Scan for the cell matching the given text and deliver its (X, Y) coordinate at center. 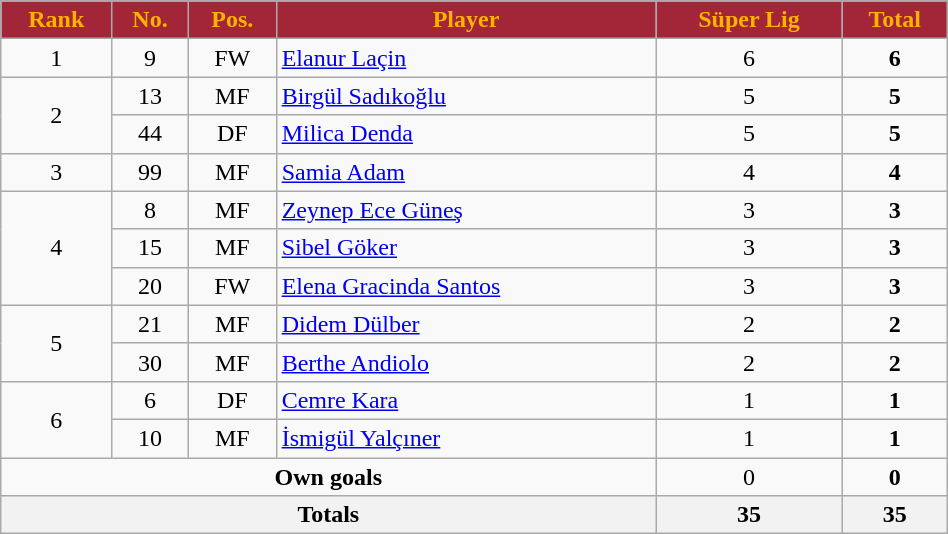
15 (150, 248)
Pos. (232, 20)
21 (150, 324)
8 (150, 210)
Berthe Andiolo (466, 362)
10 (150, 438)
Elanur Laçin (466, 58)
No. (150, 20)
Sibel Göker (466, 248)
Milica Denda (466, 134)
İsmigül Yalçıner (466, 438)
Total (894, 20)
Samia Adam (466, 172)
13 (150, 96)
20 (150, 286)
Cemre Kara (466, 400)
Totals (328, 515)
Rank (56, 20)
44 (150, 134)
30 (150, 362)
Didem Dülber (466, 324)
Elena Gracinda Santos (466, 286)
Player (466, 20)
Süper Lig (749, 20)
99 (150, 172)
Own goals (328, 477)
9 (150, 58)
Birgül Sadıkoğlu (466, 96)
Zeynep Ece Güneş (466, 210)
